Output the (x, y) coordinate of the center of the cell containing the given text.  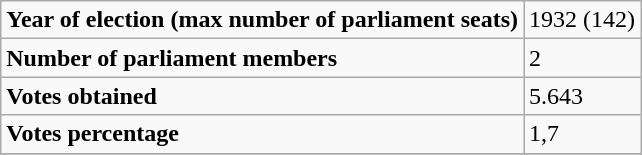
1,7 (582, 134)
5.643 (582, 96)
Votes obtained (262, 96)
Number of parliament members (262, 58)
1932 (142) (582, 20)
Year of election (max number of parliament seats) (262, 20)
Votes percentage (262, 134)
2 (582, 58)
